Detect which cell encompasses the target text, then output its (X, Y) center coordinate. 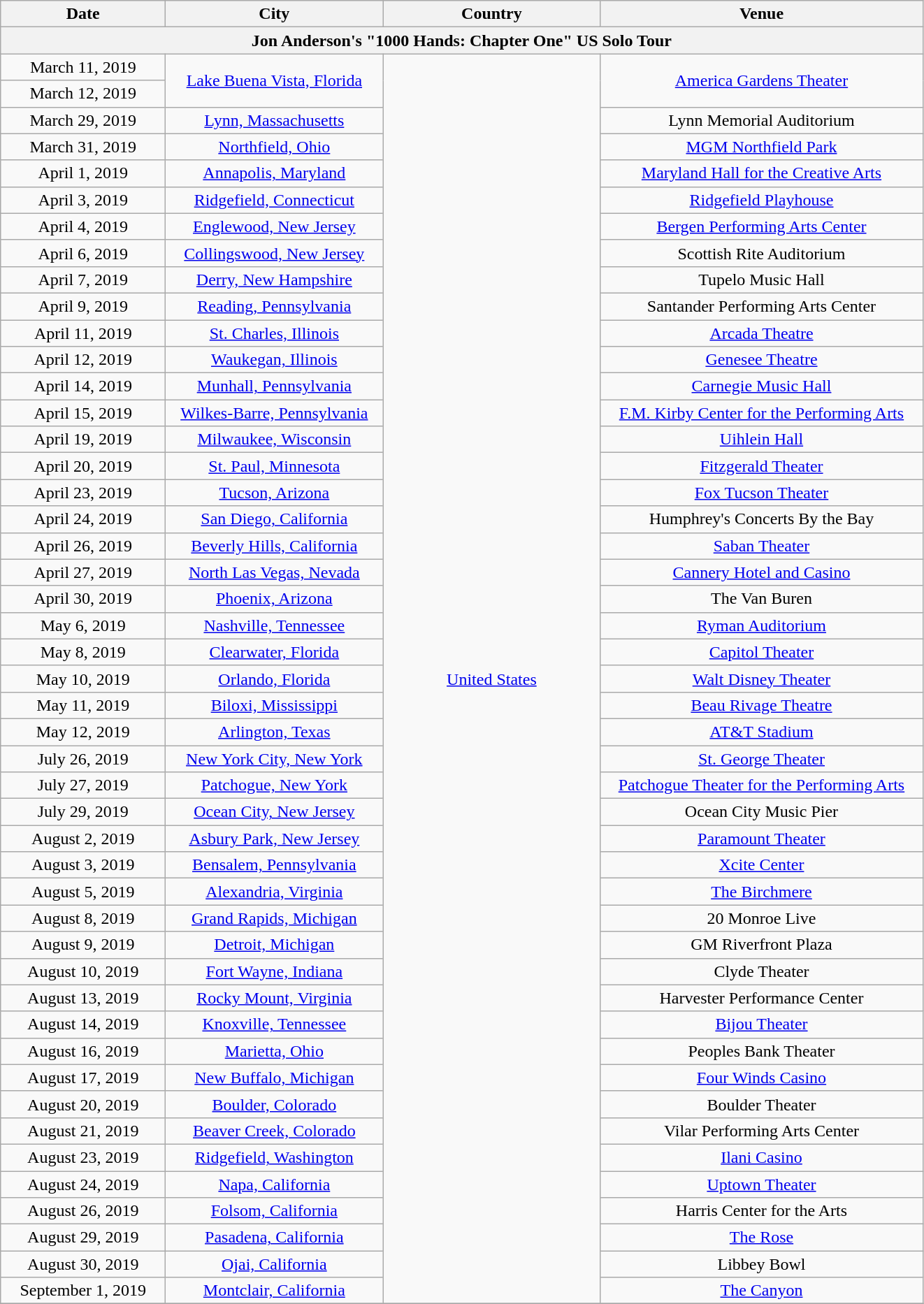
August 24, 2019 (83, 1185)
20 Monroe Live (762, 918)
August 26, 2019 (83, 1211)
Wilkes-Barre, Pennsylvania (274, 413)
April 7, 2019 (83, 280)
Biloxi, Mississippi (274, 705)
Arcada Theatre (762, 333)
April 15, 2019 (83, 413)
Uihlein Hall (762, 440)
Cannery Hotel and Casino (762, 572)
Annapolis, Maryland (274, 173)
April 30, 2019 (83, 599)
April 4, 2019 (83, 226)
Lynn, Massachusetts (274, 120)
America Gardens Theater (762, 80)
Venue (762, 14)
Jon Anderson's "1000 Hands: Chapter One" US Solo Tour (461, 41)
Bergen Performing Arts Center (762, 226)
Ridgefield Playhouse (762, 200)
Ridgefield, Connecticut (274, 200)
August 9, 2019 (83, 945)
May 10, 2019 (83, 679)
August 2, 2019 (83, 839)
Clyde Theater (762, 971)
Carnegie Music Hall (762, 386)
Clearwater, Florida (274, 652)
Tucson, Arizona (274, 493)
Detroit, Michigan (274, 945)
Fitzgerald Theater (762, 466)
August 13, 2019 (83, 998)
F.M. Kirby Center for the Performing Arts (762, 413)
City (274, 14)
August 8, 2019 (83, 918)
Country (492, 14)
Boulder, Colorado (274, 1104)
April 3, 2019 (83, 200)
Scottish Rite Auditorium (762, 253)
Napa, California (274, 1185)
Rocky Mount, Virginia (274, 998)
Grand Rapids, Michigan (274, 918)
August 10, 2019 (83, 971)
Collingswood, New Jersey (274, 253)
Humphrey's Concerts By the Bay (762, 519)
Maryland Hall for the Creative Arts (762, 173)
August 20, 2019 (83, 1104)
August 16, 2019 (83, 1051)
Ryman Auditorium (762, 625)
August 3, 2019 (83, 865)
April 14, 2019 (83, 386)
Nashville, Tennessee (274, 625)
St. Charles, Illinois (274, 333)
July 27, 2019 (83, 785)
Uptown Theater (762, 1185)
July 29, 2019 (83, 812)
The Canyon (762, 1291)
Four Winds Casino (762, 1078)
Patchogue, New York (274, 785)
March 29, 2019 (83, 120)
Beaver Creek, Colorado (274, 1131)
Knoxville, Tennessee (274, 1024)
Harris Center for the Arts (762, 1211)
April 9, 2019 (83, 306)
Santander Performing Arts Center (762, 306)
Asbury Park, New Jersey (274, 839)
Marietta, Ohio (274, 1051)
April 27, 2019 (83, 572)
GM Riverfront Plaza (762, 945)
Tupelo Music Hall (762, 280)
August 30, 2019 (83, 1264)
April 11, 2019 (83, 333)
May 12, 2019 (83, 732)
Englewood, New Jersey (274, 226)
Fort Wayne, Indiana (274, 971)
Paramount Theater (762, 839)
Date (83, 14)
Ocean City Music Pier (762, 812)
April 1, 2019 (83, 173)
August 29, 2019 (83, 1238)
Beau Rivage Theatre (762, 705)
May 11, 2019 (83, 705)
Capitol Theater (762, 652)
August 5, 2019 (83, 892)
The Birchmere (762, 892)
New York City, New York (274, 758)
March 11, 2019 (83, 67)
April 23, 2019 (83, 493)
Lynn Memorial Auditorium (762, 120)
April 19, 2019 (83, 440)
Patchogue Theater for the Performing Arts (762, 785)
April 6, 2019 (83, 253)
Bijou Theater (762, 1024)
St. George Theater (762, 758)
Derry, New Hampshire (274, 280)
The Rose (762, 1238)
Saban Theater (762, 546)
Libbey Bowl (762, 1264)
Ocean City, New Jersey (274, 812)
August 14, 2019 (83, 1024)
Milwaukee, Wisconsin (274, 440)
United States (492, 679)
Harvester Performance Center (762, 998)
Peoples Bank Theater (762, 1051)
Alexandria, Virginia (274, 892)
Arlington, Texas (274, 732)
Beverly Hills, California (274, 546)
September 1, 2019 (83, 1291)
Munhall, Pennsylvania (274, 386)
Reading, Pennsylvania (274, 306)
Boulder Theater (762, 1104)
The Van Buren (762, 599)
Folsom, California (274, 1211)
April 26, 2019 (83, 546)
San Diego, California (274, 519)
May 8, 2019 (83, 652)
July 26, 2019 (83, 758)
April 12, 2019 (83, 360)
April 24, 2019 (83, 519)
AT&T Stadium (762, 732)
Montclair, California (274, 1291)
August 23, 2019 (83, 1157)
Phoenix, Arizona (274, 599)
North Las Vegas, Nevada (274, 572)
Xcite Center (762, 865)
Vilar Performing Arts Center (762, 1131)
May 6, 2019 (83, 625)
Ridgefield, Washington (274, 1157)
MGM Northfield Park (762, 147)
Orlando, Florida (274, 679)
Lake Buena Vista, Florida (274, 80)
August 21, 2019 (83, 1131)
March 12, 2019 (83, 94)
April 20, 2019 (83, 466)
St. Paul, Minnesota (274, 466)
Bensalem, Pennsylvania (274, 865)
Northfield, Ohio (274, 147)
Pasadena, California (274, 1238)
Genesee Theatre (762, 360)
Waukegan, Illinois (274, 360)
March 31, 2019 (83, 147)
Ojai, California (274, 1264)
August 17, 2019 (83, 1078)
Walt Disney Theater (762, 679)
Fox Tucson Theater (762, 493)
New Buffalo, Michigan (274, 1078)
Ilani Casino (762, 1157)
